For the text-containing cell, return its midpoint in (x, y) coordinate format. 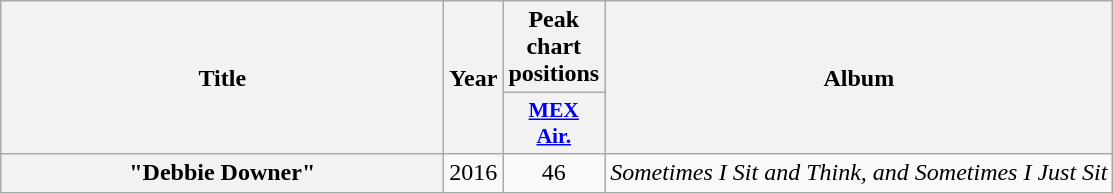
2016 (474, 173)
46 (554, 173)
Peak chart positions (554, 47)
Sometimes I Sit and Think, and Sometimes I Just Sit (859, 173)
MEXAir. (554, 124)
"Debbie Downer" (222, 173)
Title (222, 78)
Album (859, 78)
Year (474, 78)
